Return the [x, y] coordinate for the center point of the cell that contains the specified text.  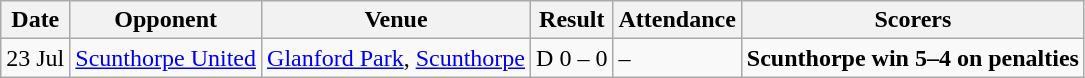
23 Jul [36, 58]
Result [572, 20]
Glanford Park, Scunthorpe [396, 58]
Venue [396, 20]
Scunthorpe win 5–4 on penalties [912, 58]
Opponent [166, 20]
– [677, 58]
D 0 – 0 [572, 58]
Scunthorpe United [166, 58]
Attendance [677, 20]
Scorers [912, 20]
Date [36, 20]
